Scan for the cell matching the given text and deliver its (x, y) coordinate at center. 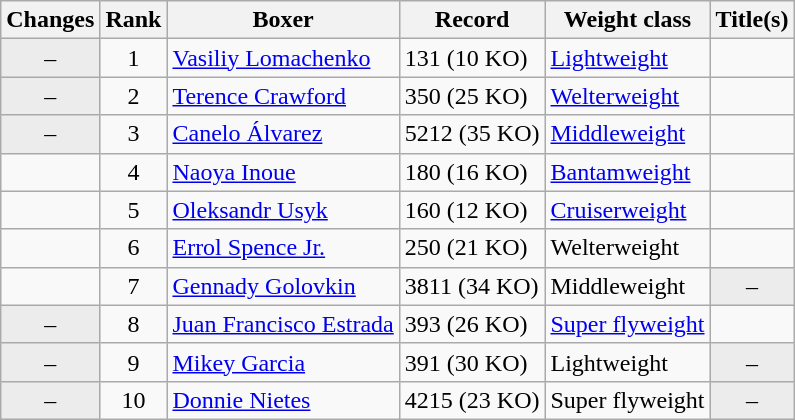
2 (134, 96)
393 (26 KO) (472, 324)
8 (134, 324)
4 (134, 172)
Vasiliy Lomachenko (283, 58)
Donnie Nietes (283, 400)
Record (472, 20)
10 (134, 400)
Rank (134, 20)
391 (30 KO) (472, 362)
Canelo Álvarez (283, 134)
180 (16 KO) (472, 172)
Cruiserweight (628, 210)
7 (134, 286)
Errol Spence Jr. (283, 248)
Boxer (283, 20)
131 (10 KO) (472, 58)
250 (21 KO) (472, 248)
Terence Crawford (283, 96)
4215 (23 KO) (472, 400)
Oleksandr Usyk (283, 210)
Title(s) (752, 20)
3811 (34 KO) (472, 286)
Mikey Garcia (283, 362)
160 (12 KO) (472, 210)
5212 (35 KO) (472, 134)
Gennady Golovkin (283, 286)
Changes (50, 20)
6 (134, 248)
3 (134, 134)
Bantamweight (628, 172)
Weight class (628, 20)
1 (134, 58)
Juan Francisco Estrada (283, 324)
9 (134, 362)
350 (25 KO) (472, 96)
5 (134, 210)
Naoya Inoue (283, 172)
